Search for the cell housing the specified text and yield its (X, Y) center coordinate. 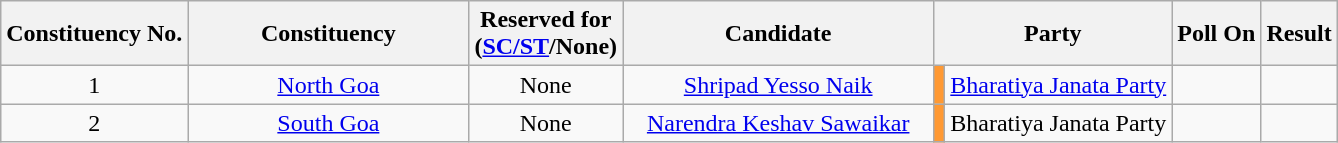
Constituency No. (94, 34)
Reserved for(SC/ST/None) (546, 34)
2 (94, 123)
Constituency (328, 34)
Shripad Yesso Naik (778, 85)
Result (1299, 34)
Poll On (1216, 34)
Candidate (778, 34)
North Goa (328, 85)
Party (1053, 34)
Narendra Keshav Sawaikar (778, 123)
South Goa (328, 123)
1 (94, 85)
